Detect which cell encompasses the target text, then output its (X, Y) center coordinate. 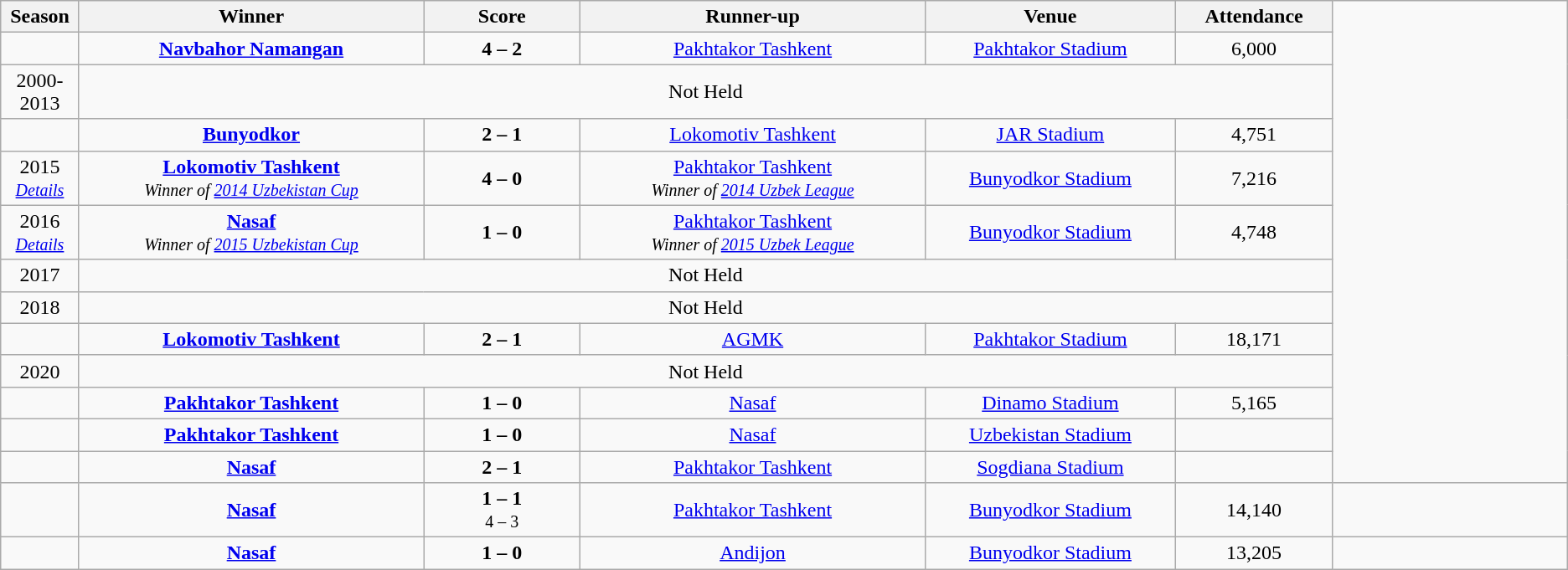
2015Details (40, 177)
Uzbekistan Stadium (1050, 434)
2017 (40, 275)
2018 (40, 307)
4,751 (1255, 135)
Attendance (1255, 17)
AGMK (752, 339)
Venue (1050, 17)
2016Details (40, 233)
Andijon (752, 553)
Season (40, 17)
Winner (251, 17)
NasafWinner of 2015 Uzbekistan Cup (251, 233)
JAR Stadium (1050, 135)
2020 (40, 371)
Lokomotiv TashkentWinner of 2014 Uzbekistan Cup (251, 177)
13,205 (1255, 553)
4 – 2 (503, 49)
Pakhtakor TashkentWinner of 2015 Uzbek League (752, 233)
Runner-up (752, 17)
Pakhtakor TashkentWinner of 2014 Uzbek League (752, 177)
2000-2013 (40, 92)
6,000 (1255, 49)
Sogdiana Stadium (1050, 466)
Bunyodkor (251, 135)
Navbahor Namangan (251, 49)
18,171 (1255, 339)
4 – 0 (503, 177)
Score (503, 17)
5,165 (1255, 403)
7,216 (1255, 177)
4,748 (1255, 233)
Dinamo Stadium (1050, 403)
14,140 (1255, 511)
1 – 1 4 – 3 (503, 511)
